Extract the [X, Y] coordinate from the center of the cell holding the provided text.  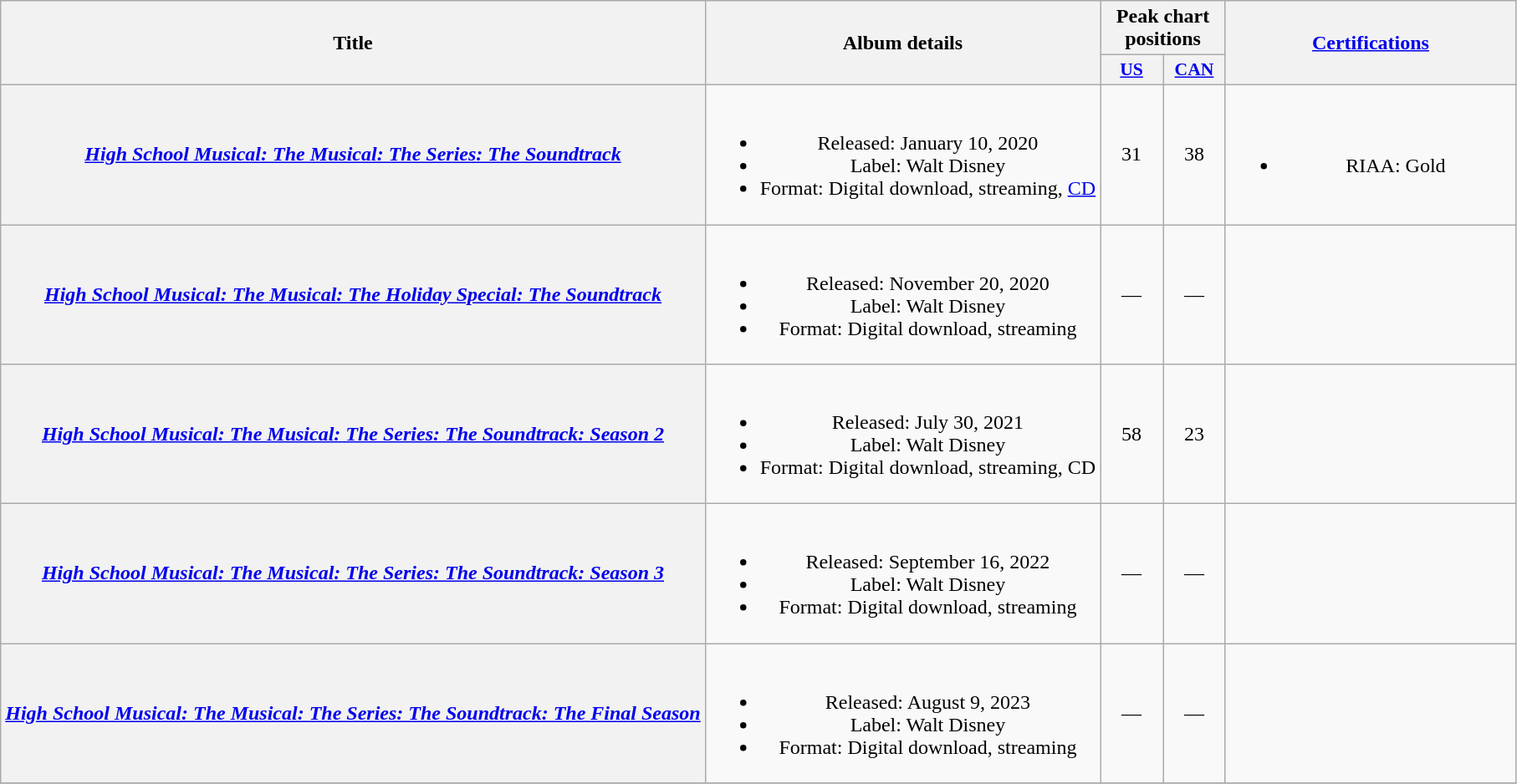
58 [1132, 435]
High School Musical: The Musical: The Holiday Special: The Soundtrack [353, 294]
31 [1132, 154]
Released: August 9, 2023Label: Walt DisneyFormat: Digital download, streaming [902, 714]
High School Musical: The Musical: The Series: The Soundtrack: Season 3 [353, 573]
38 [1194, 154]
Released: September 16, 2022Label: Walt DisneyFormat: Digital download, streaming [902, 573]
Certifications [1370, 43]
High School Musical: The Musical: The Series: The Soundtrack: Season 2 [353, 435]
23 [1194, 435]
Released: November 20, 2020Label: Walt DisneyFormat: Digital download, streaming [902, 294]
RIAA: Gold [1370, 154]
High School Musical: The Musical: The Series: The Soundtrack [353, 154]
US [1132, 70]
High School Musical: The Musical: The Series: The Soundtrack: The Final Season [353, 714]
Released: July 30, 2021Label: Walt DisneyFormat: Digital download, streaming, CD [902, 435]
CAN [1194, 70]
Title [353, 43]
Peak chart positions [1163, 28]
Album details [902, 43]
Released: January 10, 2020Label: Walt DisneyFormat: Digital download, streaming, CD [902, 154]
